For the text-containing cell, return its midpoint in (x, y) coordinate format. 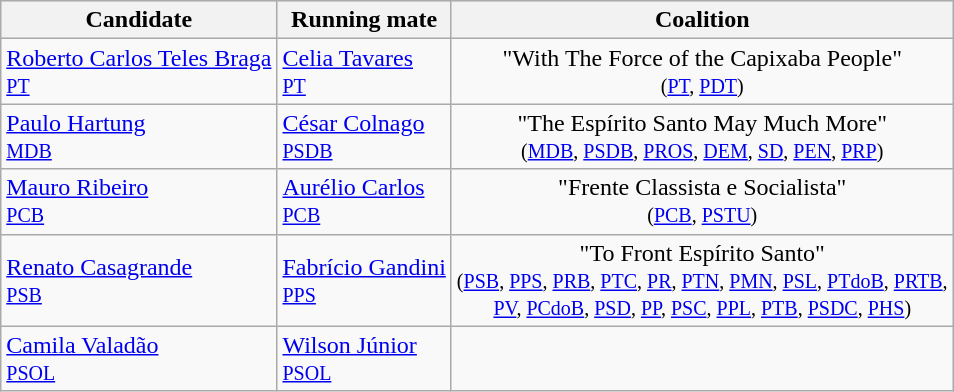
"With The Force of the Capixaba People"(PT, PDT) (702, 72)
Mauro RibeiroPCB (139, 202)
Roberto Carlos Teles BragaPT (139, 72)
"The Espírito Santo May Much More"(MDB, PSDB, PROS, DEM, SD, PEN, PRP) (702, 136)
Coalition (702, 20)
Candidate (139, 20)
Running mate (364, 20)
Fabrício GandiniPPS (364, 280)
Renato CasagrandePSB (139, 280)
Camila ValadãoPSOL (139, 358)
Paulo HartungMDB (139, 136)
Wilson JúniorPSOL (364, 358)
"To Front Espírito Santo"(PSB, PPS, PRB, PTC, PR, PTN, PMN, PSL, PTdoB, PRTB, PV, PCdoB, PSD, PP, PSC, PPL, PTB, PSDC, PHS) (702, 280)
"Frente Classista e Socialista"(PCB, PSTU) (702, 202)
Celia TavaresPT (364, 72)
César ColnagoPSDB (364, 136)
Aurélio CarlosPCB (364, 202)
